Pinpoint the cell where the given text exists, returning its (X, Y) midpoint coordinate. 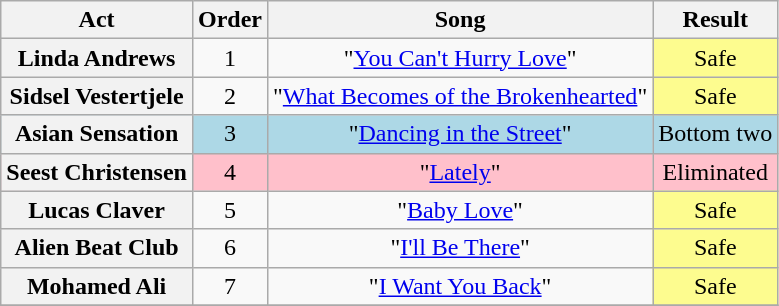
"I'll Be There" (460, 248)
2 (230, 96)
Alien Beat Club (97, 248)
Order (230, 20)
Linda Andrews (97, 58)
Mohamed Ali (97, 286)
Act (97, 20)
6 (230, 248)
Bottom two (716, 134)
"Lately" (460, 172)
"What Becomes of the Brokenhearted" (460, 96)
1 (230, 58)
Result (716, 20)
Seest Christensen (97, 172)
Asian Sensation (97, 134)
Eliminated (716, 172)
"I Want You Back" (460, 286)
"Baby Love" (460, 210)
7 (230, 286)
Song (460, 20)
"You Can't Hurry Love" (460, 58)
5 (230, 210)
4 (230, 172)
3 (230, 134)
"Dancing in the Street" (460, 134)
Lucas Claver (97, 210)
Sidsel Vestertjele (97, 96)
